Return (X, Y) of the center of cell containing provided text 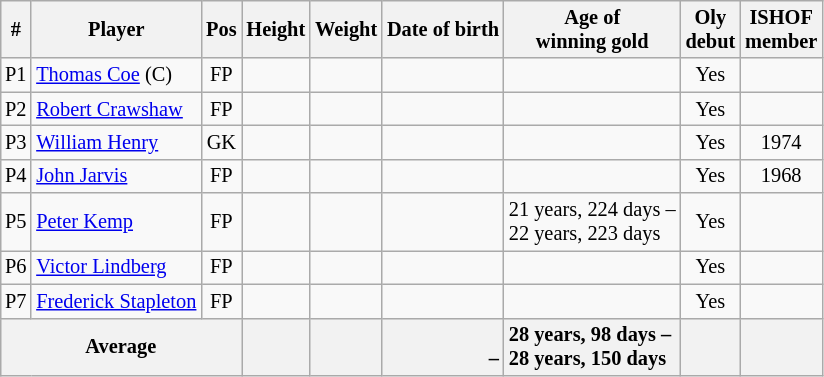
GK (221, 142)
1968 (781, 176)
Robert Crawshaw (116, 109)
ISHOFmember (781, 29)
Victor Lindberg (116, 267)
P6 (16, 267)
Date of birth (443, 29)
Peter Kemp (116, 222)
Thomas Coe (C) (116, 75)
# (16, 29)
Height (276, 29)
Frederick Stapleton (116, 301)
Age ofwinning gold (592, 29)
P4 (16, 176)
John Jarvis (116, 176)
P2 (16, 109)
1974 (781, 142)
Pos (221, 29)
P1 (16, 75)
Weight (346, 29)
Olydebut (711, 29)
28 years, 98 days –28 years, 150 days (592, 347)
– (443, 347)
P3 (16, 142)
Average (120, 347)
William Henry (116, 142)
P7 (16, 301)
21 years, 224 days –22 years, 223 days (592, 222)
P5 (16, 222)
Player (116, 29)
